Provide the (X, Y) coordinate of the cell's center where the given text is located.  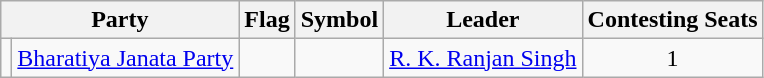
Symbol (339, 20)
Contesting Seats (672, 20)
Party (120, 20)
R. K. Ranjan Singh (483, 58)
Leader (483, 20)
1 (672, 58)
Bharatiya Janata Party (126, 58)
Flag (267, 20)
